Return [x, y] of the center of cell containing provided text 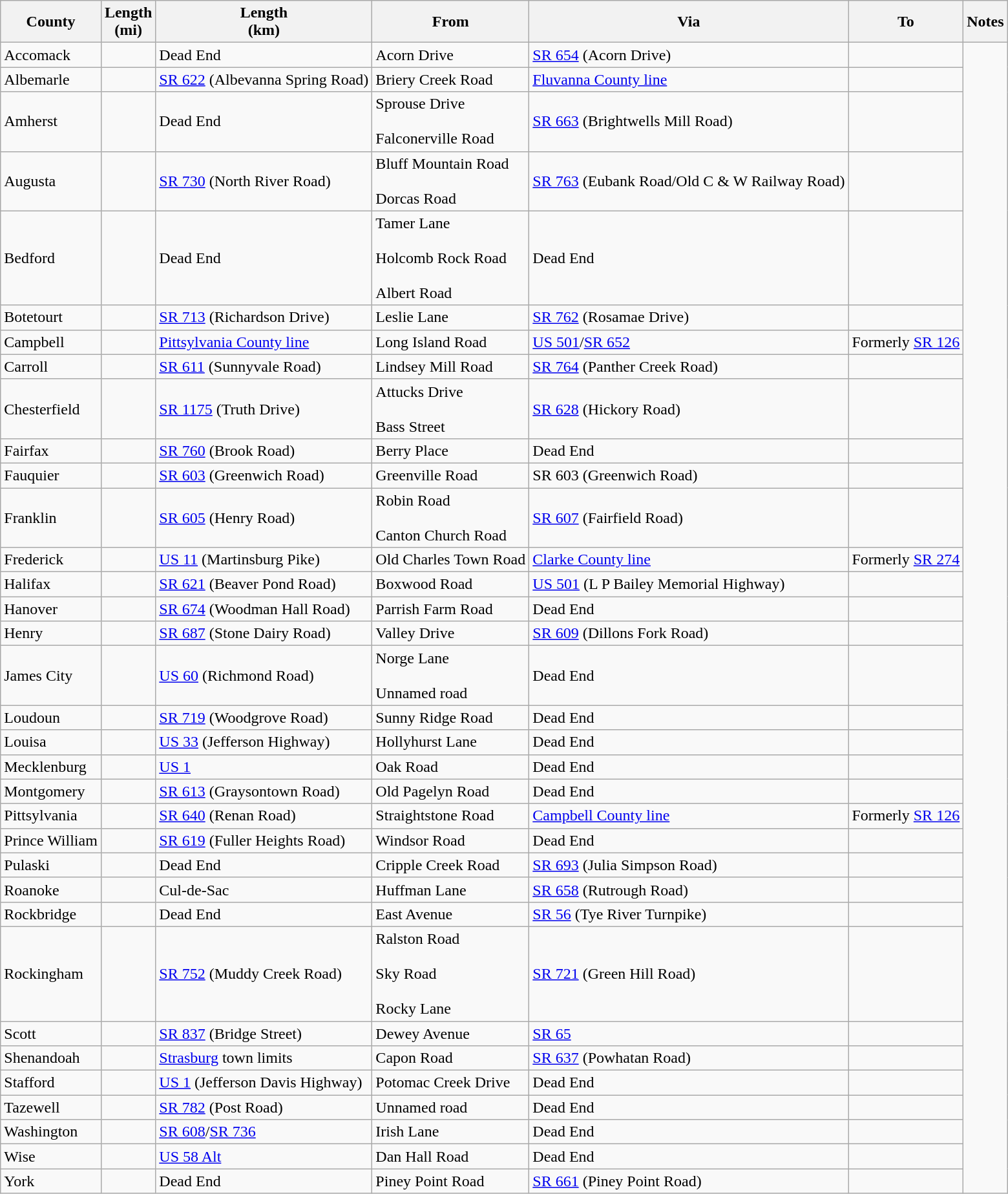
SR 764 (Panther Creek Road) [689, 367]
Huffman Lane [451, 890]
Greenville Road [451, 475]
Windsor Road [451, 840]
Louisa [51, 742]
Frederick [51, 560]
SR 613 (Graysontown Road) [264, 791]
Loudoun [51, 718]
SR 65 [689, 1034]
US 11 (Martinsburg Pike) [264, 560]
Robin RoadCanton Church Road [451, 517]
SR 752 (Muddy Creek Road) [264, 974]
County [51, 22]
Accomack [51, 55]
SR 661 (Piney Point Road) [689, 1181]
US 1 (Jefferson Davis Highway) [264, 1083]
US 33 (Jefferson Highway) [264, 742]
Wise [51, 1157]
From [451, 22]
Montgomery [51, 791]
US 501/SR 652 [689, 342]
Scott [51, 1034]
Potomac Creek Drive [451, 1083]
SR 605 (Henry Road) [264, 517]
Shenandoah [51, 1058]
Cul-de-Sac [264, 890]
Henry [51, 634]
To [906, 22]
Piney Point Road [451, 1181]
Bluff Mountain RoadDorcas Road [451, 181]
Hanover [51, 609]
Clarke County line [689, 560]
Length(mi) [128, 22]
Long Island Road [451, 342]
Attucks DriveBass Street [451, 409]
SR 760 (Brook Road) [264, 451]
Acorn Drive [451, 55]
Roanoke [51, 890]
Carroll [51, 367]
Dewey Avenue [451, 1034]
SR 607 (Fairfield Road) [689, 517]
SR 640 (Renan Road) [264, 816]
SR 730 (North River Road) [264, 181]
Sprouse DriveFalconerville Road [451, 122]
Length(km) [264, 22]
US 58 Alt [264, 1157]
Old Pagelyn Road [451, 791]
SR 1175 (Truth Drive) [264, 409]
Augusta [51, 181]
SR 719 (Woodgrove Road) [264, 718]
Pulaski [51, 865]
Ralston RoadSky RoadRocky Lane [451, 974]
Stafford [51, 1083]
York [51, 1181]
Rockingham [51, 974]
SR 658 (Rutrough Road) [689, 890]
SR 674 (Woodman Hall Road) [264, 609]
SR 687 (Stone Dairy Road) [264, 634]
Pittsylvania County line [264, 342]
Briery Creek Road [451, 80]
Formerly SR 274 [906, 560]
Franklin [51, 517]
Amherst [51, 122]
Via [689, 22]
SR 622 (Albevanna Spring Road) [264, 80]
Tazewell [51, 1107]
Prince William [51, 840]
Albemarle [51, 80]
Cripple Creek Road [451, 865]
Lindsey Mill Road [451, 367]
SR 611 (Sunnyvale Road) [264, 367]
SR 654 (Acorn Drive) [689, 55]
Valley Drive [451, 634]
SR 56 (Tye River Turnpike) [689, 914]
Sunny Ridge Road [451, 718]
East Avenue [451, 914]
James City [51, 676]
Tamer LaneHolcomb Rock RoadAlbert Road [451, 258]
Campbell [51, 342]
Norge LaneUnnamed road [451, 676]
Old Charles Town Road [451, 560]
SR 782 (Post Road) [264, 1107]
Washington [51, 1132]
Capon Road [451, 1058]
Fluvanna County line [689, 80]
Leslie Lane [451, 317]
US 501 (L P Bailey Memorial Highway) [689, 584]
Chesterfield [51, 409]
SR 663 (Brightwells Mill Road) [689, 122]
Botetourt [51, 317]
Fairfax [51, 451]
Berry Place [451, 451]
Fauquier [51, 475]
SR 637 (Powhatan Road) [689, 1058]
SR 721 (Green Hill Road) [689, 974]
SR 609 (Dillons Fork Road) [689, 634]
Rockbridge [51, 914]
Mecklenburg [51, 767]
SR 713 (Richardson Drive) [264, 317]
Notes [985, 22]
Campbell County line [689, 816]
Pittsylvania [51, 816]
Parrish Farm Road [451, 609]
Hollyhurst Lane [451, 742]
Straightstone Road [451, 816]
Irish Lane [451, 1132]
SR 621 (Beaver Pond Road) [264, 584]
Halifax [51, 584]
SR 693 (Julia Simpson Road) [689, 865]
Boxwood Road [451, 584]
SR 608/SR 736 [264, 1132]
US 1 [264, 767]
Strasburg town limits [264, 1058]
SR 763 (Eubank Road/Old C & W Railway Road) [689, 181]
SR 762 (Rosamae Drive) [689, 317]
Unnamed road [451, 1107]
SR 837 (Bridge Street) [264, 1034]
SR 628 (Hickory Road) [689, 409]
Oak Road [451, 767]
SR 619 (Fuller Heights Road) [264, 840]
Dan Hall Road [451, 1157]
US 60 (Richmond Road) [264, 676]
Bedford [51, 258]
